Return (X, Y) of the center of cell containing provided text 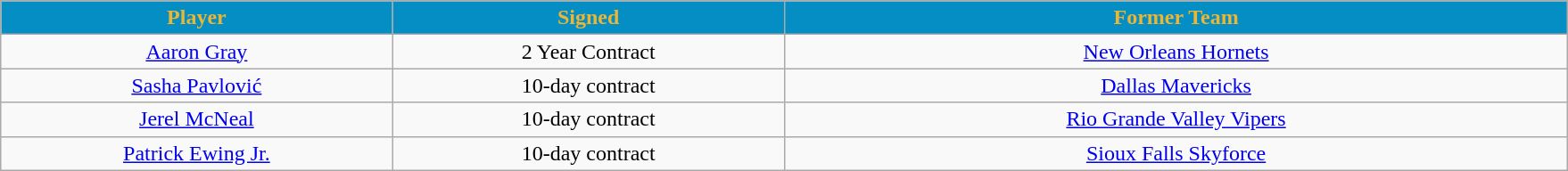
Former Team (1176, 18)
Aaron Gray (196, 52)
Patrick Ewing Jr. (196, 153)
Player (196, 18)
Signed (589, 18)
Rio Grande Valley Vipers (1176, 119)
Sasha Pavlović (196, 85)
Dallas Mavericks (1176, 85)
Jerel McNeal (196, 119)
2 Year Contract (589, 52)
New Orleans Hornets (1176, 52)
Sioux Falls Skyforce (1176, 153)
